Scan for the cell matching the given text and deliver its [x, y] coordinate at center. 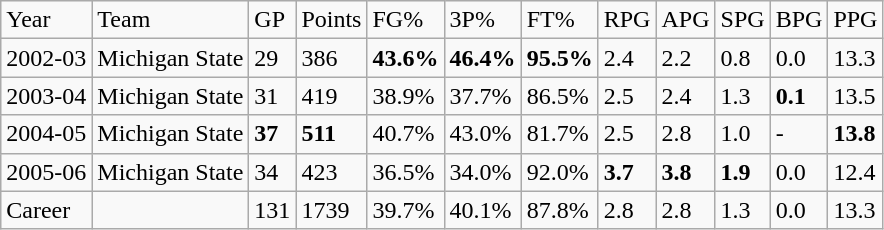
423 [332, 172]
86.5% [560, 96]
Year [46, 20]
40.1% [482, 210]
36.5% [406, 172]
SPG [742, 20]
12.4 [856, 172]
BPG [799, 20]
386 [332, 58]
87.8% [560, 210]
40.7% [406, 134]
Points [332, 20]
RPG [627, 20]
GP [272, 20]
1739 [332, 210]
FT% [560, 20]
34 [272, 172]
PPG [856, 20]
13.5 [856, 96]
0.1 [799, 96]
39.7% [406, 210]
Team [170, 20]
43.6% [406, 58]
FG% [406, 20]
13.8 [856, 134]
31 [272, 96]
3P% [482, 20]
APG [686, 20]
0.8 [742, 58]
92.0% [560, 172]
Career [46, 210]
43.0% [482, 134]
2002-03 [46, 58]
2003-04 [46, 96]
1.9 [742, 172]
37.7% [482, 96]
37 [272, 134]
81.7% [560, 134]
3.8 [686, 172]
38.9% [406, 96]
2004-05 [46, 134]
419 [332, 96]
1.0 [742, 134]
2005-06 [46, 172]
3.7 [627, 172]
95.5% [560, 58]
2.2 [686, 58]
46.4% [482, 58]
29 [272, 58]
- [799, 134]
131 [272, 210]
34.0% [482, 172]
511 [332, 134]
